Determine the (x, y) coordinate at the center of the cell enclosing the given text.  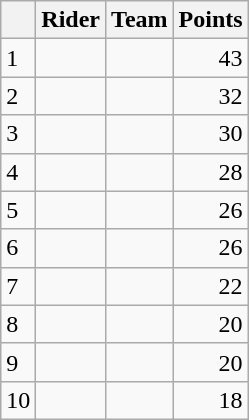
Team (140, 20)
Points (210, 20)
7 (18, 286)
2 (18, 96)
18 (210, 400)
6 (18, 248)
10 (18, 400)
22 (210, 286)
3 (18, 134)
8 (18, 324)
5 (18, 210)
9 (18, 362)
28 (210, 172)
43 (210, 58)
4 (18, 172)
30 (210, 134)
Rider (71, 20)
1 (18, 58)
32 (210, 96)
